From the cell containing the given text, extract its center point as (x, y) coordinate. 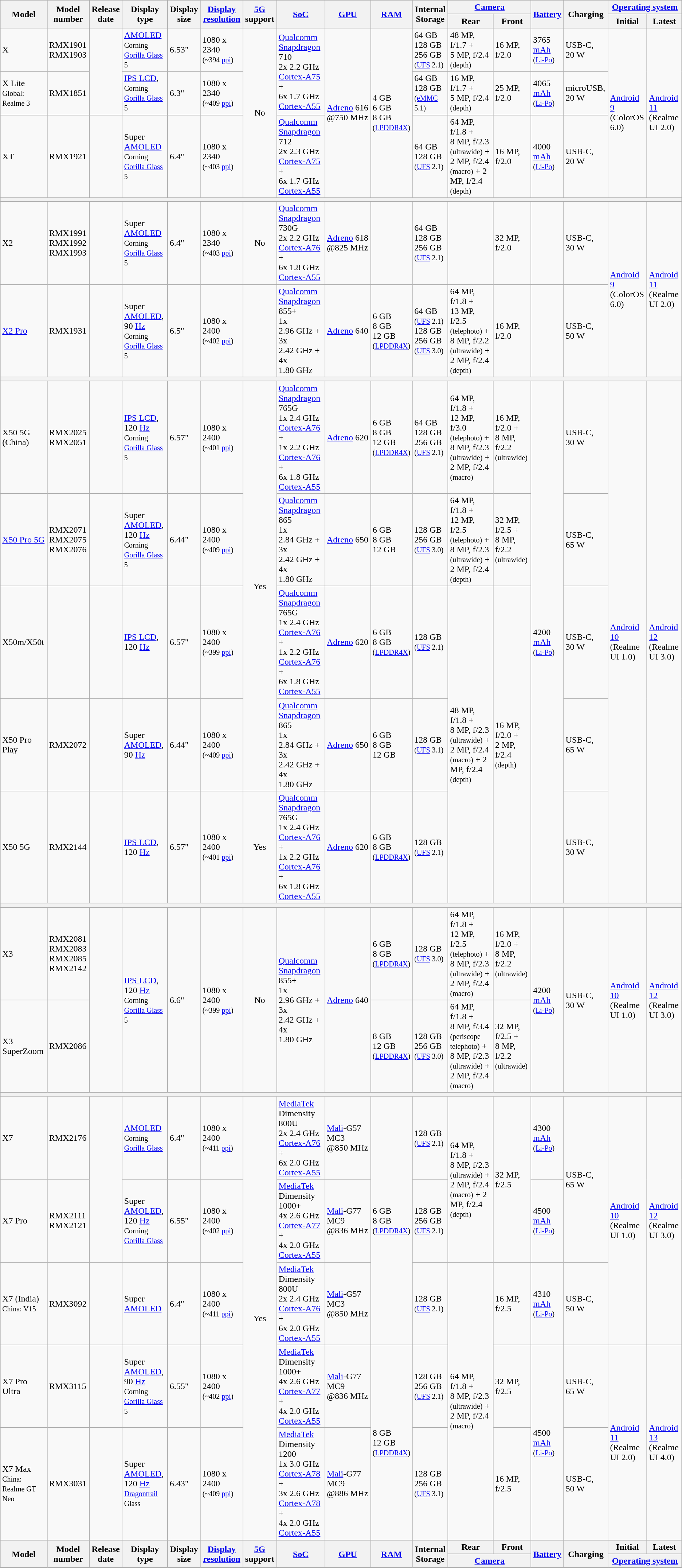
X50 5G (China) (24, 437)
X7 (24, 1138)
6.53" (184, 50)
RMX1921 (68, 156)
32 MP, f/2.0 (512, 243)
Super AMOLED (145, 1304)
Mali-G77 MC9@886 MHz (348, 1484)
Qualcomm Snapdragon 7122x 2.3 GHz Cortex-A75 +6x 1.7 GHz Cortex-A55 (301, 156)
RMX2111RMX2121 (68, 1221)
RMX3031 (68, 1484)
RMX1901RMX1903 (68, 50)
X3 SuperZoom (24, 1046)
RMX1851 (68, 93)
XT (24, 156)
X2 (24, 243)
RMX2086 (68, 1046)
128 GB(UFS 3.0) (430, 954)
16 MP, f/1.7 +5 MP, f/2.4 (depth) (471, 93)
48 MP, f/1.7 +5 MP, f/2.4 (depth) (471, 50)
X50 5G (24, 847)
Super AMOLED, 120 HzDragontrail Glass (145, 1484)
4310 mAh(Li-Po) (547, 1304)
6.5" (184, 331)
X3 (24, 954)
Adreno 616@750 MHz (348, 113)
AMOLEDCorning Gorilla Glass 5 (145, 50)
RMX2144 (68, 847)
6.43" (184, 1484)
64 GB128 GB(UFS 2.1) (430, 156)
4065 mAh(Li-Po) (547, 93)
RMX2071RMX2075RMX2076 (68, 540)
48 MP, f/1.8 +8 MP, f/2.3 (ultrawide) + 2 MP, f/2.4 (macro) + 2 MP, f/2.4 (depth) (471, 744)
64 GB(UFS 2.1)128 GB256 GB(UFS 3.0) (430, 331)
RMX1931 (68, 331)
64 MP, f/1.8 +8 MP, f/2.3 (ultrawide) + 2 MP, f/2.4 (macro) (471, 1401)
64 MP, f/1.8 +12 MP, f/2.5 (telephoto) + 8 MP, f/2.3 (ultrawide) + 2 MP, f/2.4 (depth) (471, 540)
128 GB(UFS 3.1) (430, 745)
X7 Pro (24, 1221)
1080 x 2340(~394 ppi) (222, 50)
IPS LCD,Corning Gorilla Glass 5 (145, 93)
Super AMOLED, 120 HzCorning Gorilla Glass 5 (145, 540)
4 GB6 GB8 GB(LPDDR4X) (391, 113)
Qualcomm Snapdragon 730G2x 2.2 GHz Cortex-A76 +6x 1.8 GHz Cortex-A55 (301, 243)
64 MP, f/1.8 +8 MP, f/3.4 (periscope telephoto) + 8 MP, f/2.3 (ultrawide) + 2 MP, f/2.4 (macro) (471, 1046)
Adreno 618@825 MHz (348, 243)
X7 Pro Ultra (24, 1386)
4300 mAh(Li-Po) (547, 1138)
RMX2072 (68, 745)
25 MP, f/2.0 (512, 93)
X7 MaxChina: Realme GT Neo (24, 1484)
X7 (India)China: V15 (24, 1304)
RMX1991RMX1992RMX1993 (68, 243)
microUSB, 20 W (586, 93)
Qualcomm Snapdragon 7102x 2.2 GHz Cortex-A75 +6x 1.7 GHz Cortex-A55 (301, 71)
X (24, 50)
4000 mAh(Li-Po) (547, 156)
64 MP, f/1.8 +12 MP, f/2.5 (telephoto) + 8 MP, f/2.3 (ultrawide) + 2 MP, f/2.4 (macro) (471, 954)
X LiteGlobal: Realme 3 (24, 93)
64 GB128 GB(eMMC 5.1) (430, 93)
X50 Pro Play (24, 745)
64 MP, f/1.8 +12 MP, f/3.0 (telephoto) + 8 MP, f/2.3 (ultrawide) + 2 MP, f/2.4 (macro) (471, 437)
RMX2025RMX2051 (68, 437)
Android 13(Realme UI 4.0) (665, 1442)
X50 Pro 5G (24, 540)
RMX2176 (68, 1138)
RMX3092 (68, 1304)
1080 x 2340(~409 ppi) (222, 93)
RMX2081RMX2083RMX2085RMX2142 (68, 954)
16 MP, f/2.0 +2 MP, f/2.4 (depth) (512, 744)
Super AMOLED, 120 HzCorning Gorilla Glass (145, 1221)
6.6" (184, 1000)
128 GB256 GB(UFS 3.1) (430, 1484)
X2 Pro (24, 331)
64 MP, f/1.8 +13 MP, f/2.5 (telephoto) + 8 MP, f/2.2 (ultrawide) + 2 MP, f/2.4 (depth) (471, 331)
6.3" (184, 93)
X50m/X50t (24, 642)
RMX3115 (68, 1386)
Super AMOLED, 90 Hz (145, 745)
3765 mAh(Li-Po) (547, 50)
AMOLEDCorning Gorilla Glass (145, 1138)
MediaTek Dimensity 12001x 3.0 GHz Cortex-A78 +3x 2.6 GHz Cortex-A78 +4x 2.0 GHz Cortex-A55 (301, 1484)
